Determine the [X, Y] coordinate at the center of the cell enclosing the given text.  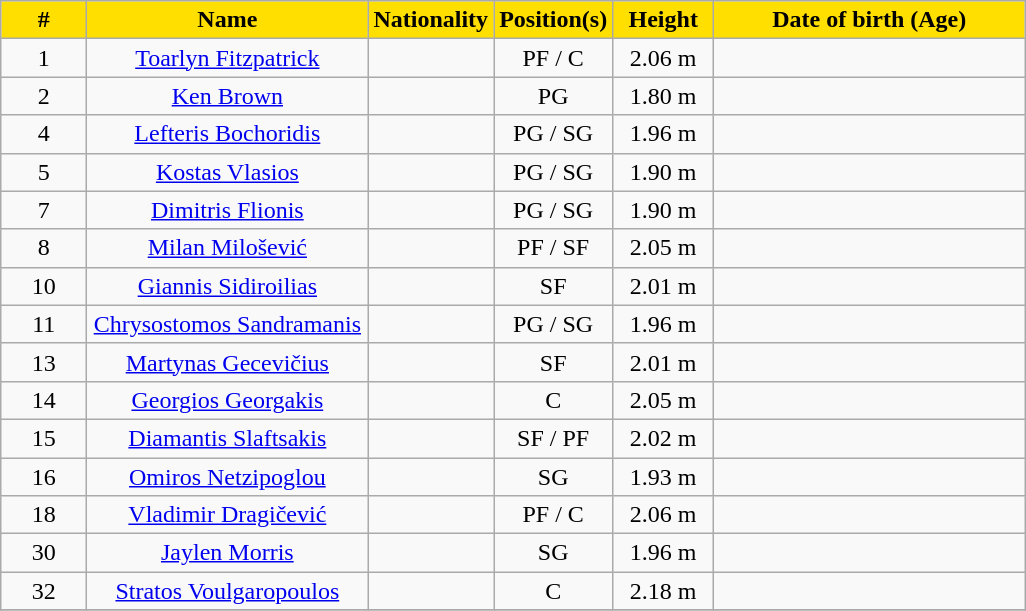
Stratos Voulgaropoulos [228, 591]
Kostas Vlasios [228, 172]
Chrysostomos Sandramanis [228, 324]
7 [44, 210]
SF / PF [554, 438]
2.18 m [664, 591]
Omiros Netzipoglou [228, 477]
Name [228, 20]
11 [44, 324]
Giannis Sidiroilias [228, 286]
Toarlyn Fitzpatrick [228, 58]
10 [44, 286]
Date of birth (Age) [870, 20]
5 [44, 172]
4 [44, 134]
Ken Brown [228, 96]
18 [44, 515]
Diamantis Slaftsakis [228, 438]
Dimitris Flionis [228, 210]
8 [44, 248]
14 [44, 400]
2.02 m [664, 438]
Vladimir Dragičević [228, 515]
1.93 m [664, 477]
30 [44, 553]
2 [44, 96]
PF / SF [554, 248]
1.80 m [664, 96]
Milan Milošević [228, 248]
32 [44, 591]
Height [664, 20]
# [44, 20]
Nationality [431, 20]
15 [44, 438]
Martynas Gecevičius [228, 362]
13 [44, 362]
Lefteris Bochoridis [228, 134]
Jaylen Morris [228, 553]
1 [44, 58]
16 [44, 477]
PG [554, 96]
Georgios Georgakis [228, 400]
Position(s) [554, 20]
